Provide the (X, Y) coordinate of the cell's center where the given text is located.  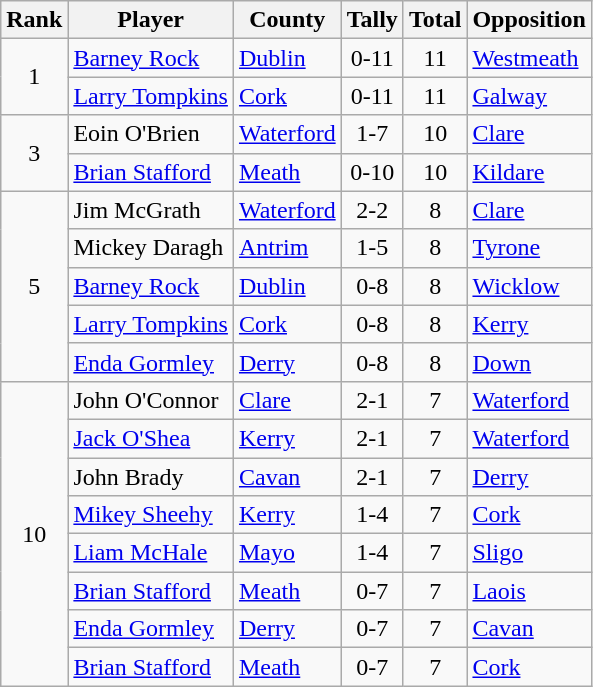
1-7 (372, 134)
5 (34, 286)
1 (34, 77)
1-5 (372, 248)
John Brady (151, 477)
Total (435, 20)
Mickey Daragh (151, 248)
Galway (529, 96)
Mayo (287, 553)
Eoin O'Brien (151, 134)
2-2 (372, 210)
Jim McGrath (151, 210)
John O'Connor (151, 400)
0-10 (372, 172)
Player (151, 20)
Tally (372, 20)
Mikey Sheehy (151, 515)
Liam McHale (151, 553)
Kildare (529, 172)
Jack O'Shea (151, 438)
Down (529, 362)
County (287, 20)
Tyrone (529, 248)
Opposition (529, 20)
Rank (34, 20)
Antrim (287, 248)
Westmeath (529, 58)
3 (34, 153)
Wicklow (529, 286)
Laois (529, 591)
Sligo (529, 553)
